From the cell containing the given text, extract its center point as (x, y) coordinate. 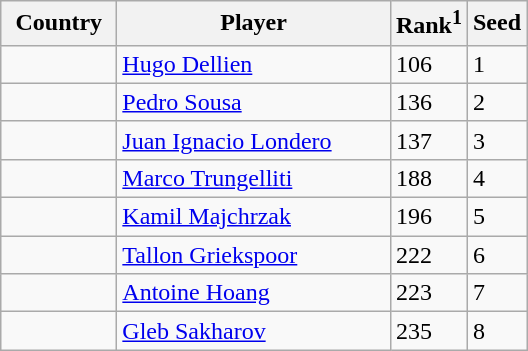
188 (428, 178)
8 (496, 331)
Antoine Hoang (254, 293)
Gleb Sakharov (254, 331)
136 (428, 102)
106 (428, 64)
223 (428, 293)
6 (496, 255)
2 (496, 102)
1 (496, 64)
5 (496, 217)
235 (428, 331)
222 (428, 255)
Seed (496, 24)
Rank1 (428, 24)
4 (496, 178)
Juan Ignacio Londero (254, 140)
Tallon Griekspoor (254, 255)
Hugo Dellien (254, 64)
Marco Trungelliti (254, 178)
Kamil Majchrzak (254, 217)
Country (59, 24)
3 (496, 140)
7 (496, 293)
Pedro Sousa (254, 102)
137 (428, 140)
196 (428, 217)
Player (254, 24)
